Output the [x, y] coordinate of the center of the cell containing the given text.  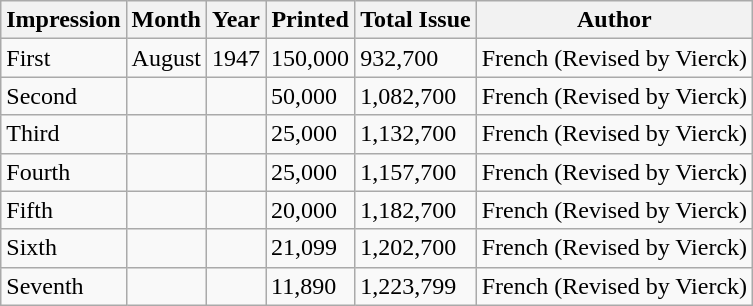
Impression [64, 20]
1,157,700 [416, 172]
Third [64, 134]
Total Issue [416, 20]
Fifth [64, 210]
11,890 [310, 286]
20,000 [310, 210]
932,700 [416, 58]
Author [614, 20]
August [166, 58]
Printed [310, 20]
1,132,700 [416, 134]
Year [236, 20]
Month [166, 20]
1,182,700 [416, 210]
Seventh [64, 286]
50,000 [310, 96]
1,202,700 [416, 248]
150,000 [310, 58]
21,099 [310, 248]
1,223,799 [416, 286]
1947 [236, 58]
Sixth [64, 248]
Second [64, 96]
First [64, 58]
1,082,700 [416, 96]
Fourth [64, 172]
